Extract the (X, Y) coordinate from the center of the cell holding the provided text.  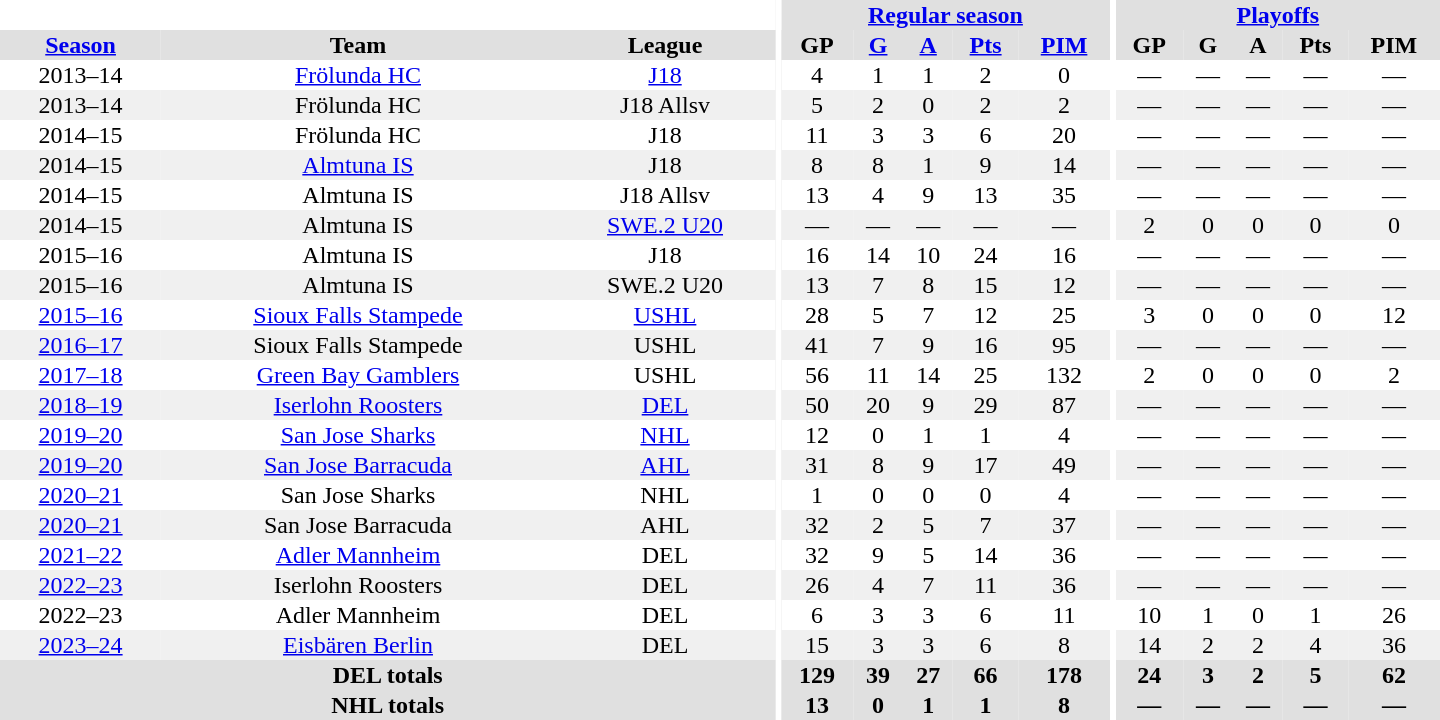
31 (817, 465)
27 (928, 675)
Green Bay Gamblers (358, 375)
62 (1394, 675)
95 (1064, 345)
NHL totals (388, 705)
50 (817, 405)
56 (817, 375)
Team (358, 45)
2021–22 (80, 555)
Eisbären Berlin (358, 645)
League (666, 45)
2018–19 (80, 405)
178 (1064, 675)
2023–24 (80, 645)
DEL totals (388, 675)
87 (1064, 405)
Regular season (946, 15)
Season (80, 45)
28 (817, 315)
Playoffs (1278, 15)
41 (817, 345)
129 (817, 675)
17 (986, 465)
49 (1064, 465)
29 (986, 405)
2016–17 (80, 345)
2017–18 (80, 375)
132 (1064, 375)
35 (1064, 195)
37 (1064, 525)
66 (986, 675)
39 (878, 675)
